Determine the (x, y) coordinate at the center of the cell enclosing the given text.  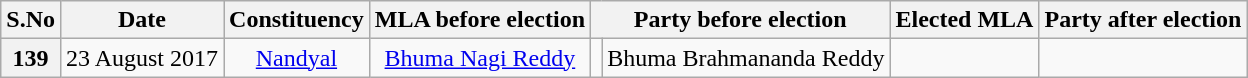
Party before election (740, 20)
Nandyal (297, 58)
Elected MLA (964, 20)
MLA before election (480, 20)
Constituency (297, 20)
139 (31, 58)
Party after election (1143, 20)
Bhuma Nagi Reddy (480, 58)
23 August 2017 (142, 58)
S.No (31, 20)
Date (142, 20)
Bhuma Brahmananda Reddy (746, 58)
